For the text-containing cell, return its midpoint in [x, y] coordinate format. 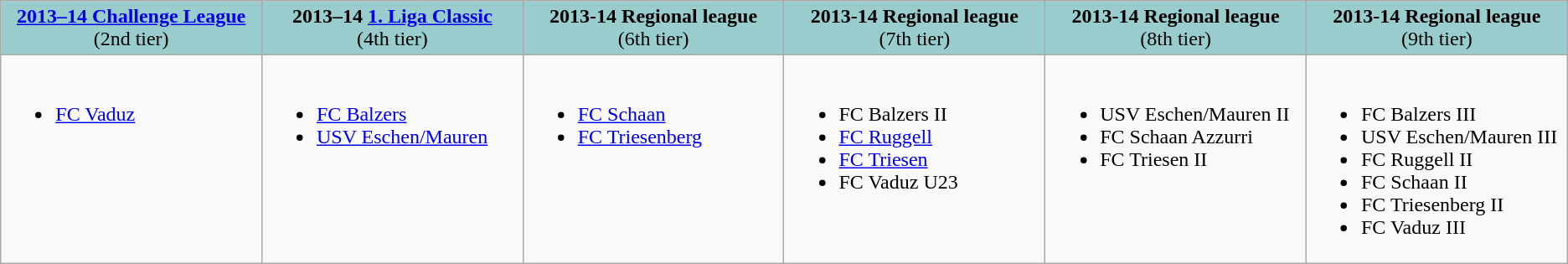
FC Balzers IIFC RuggellFC TriesenFC Vaduz U23 [915, 159]
2013–14 Challenge League(2nd tier) [132, 28]
FC BalzersUSV Eschen/Mauren [392, 159]
2013-14 Regional league(7th tier) [915, 28]
2013-14 Regional league(6th tier) [653, 28]
FC Balzers IIIUSV Eschen/Mauren IIIFC Ruggell IIFC Schaan IIFC Triesenberg IIFC Vaduz III [1436, 159]
FC Vaduz [132, 159]
2013–14 1. Liga Classic(4th tier) [392, 28]
2013-14 Regional league(8th tier) [1176, 28]
FC SchaanFC Triesenberg [653, 159]
2013-14 Regional league(9th tier) [1436, 28]
USV Eschen/Mauren IIFC Schaan AzzurriFC Triesen II [1176, 159]
